From the cell containing the given text, extract its center point as [x, y] coordinate. 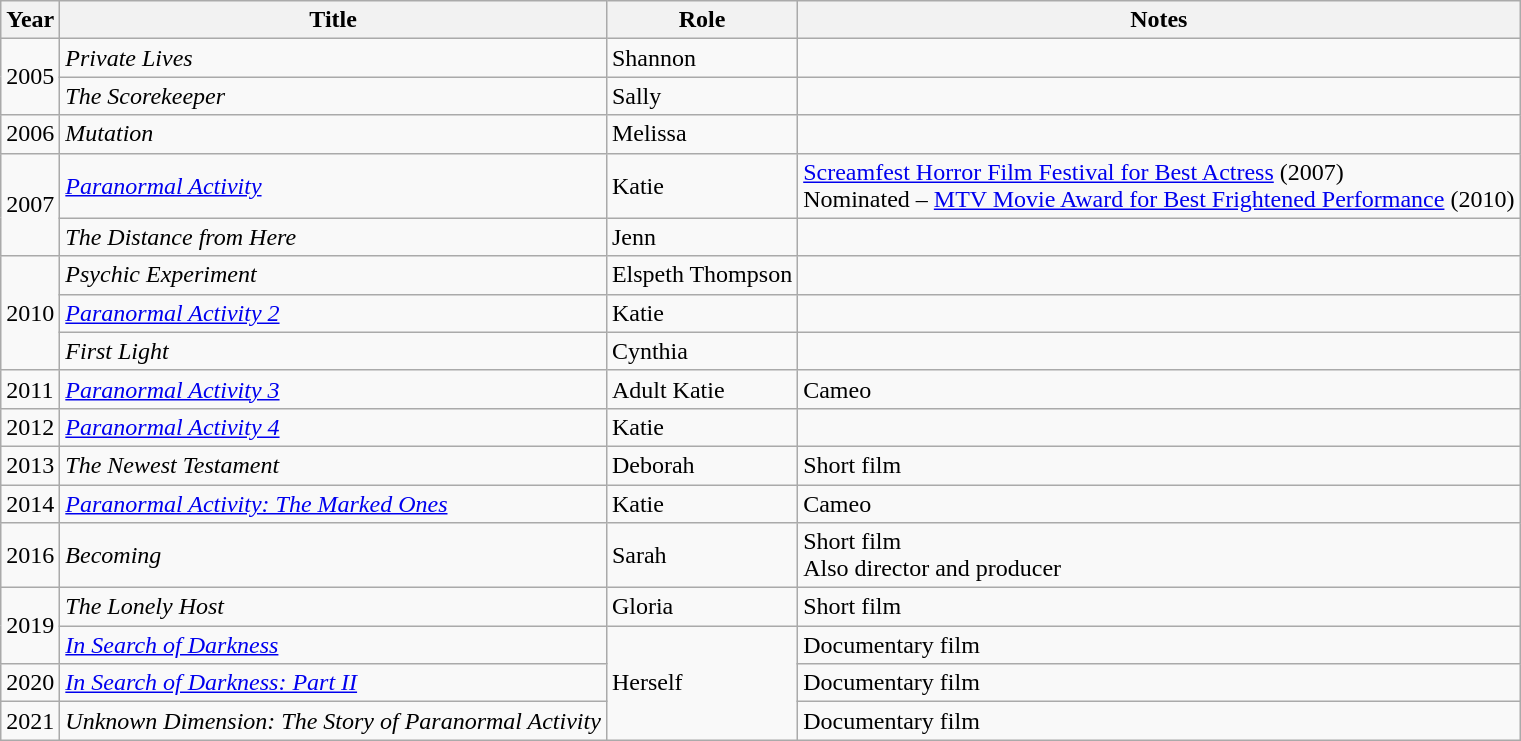
The Newest Testament [334, 465]
First Light [334, 351]
Adult Katie [702, 389]
Notes [1159, 20]
2013 [30, 465]
2014 [30, 503]
Year [30, 20]
Sally [702, 96]
Becoming [334, 556]
The Scorekeeper [334, 96]
2021 [30, 721]
Paranormal Activity 3 [334, 389]
2011 [30, 389]
Paranormal Activity 4 [334, 427]
2006 [30, 134]
Paranormal Activity 2 [334, 313]
Paranormal Activity: The Marked Ones [334, 503]
Unknown Dimension: The Story of Paranormal Activity [334, 721]
In Search of Darkness: Part II [334, 683]
2019 [30, 626]
Sarah [702, 556]
Private Lives [334, 58]
2016 [30, 556]
Melissa [702, 134]
The Lonely Host [334, 607]
Psychic Experiment [334, 275]
The Distance from Here [334, 237]
Deborah [702, 465]
Shannon [702, 58]
Role [702, 20]
2020 [30, 683]
2012 [30, 427]
Gloria [702, 607]
In Search of Darkness [334, 645]
Short filmAlso director and producer [1159, 556]
Herself [702, 683]
Elspeth Thompson [702, 275]
Jenn [702, 237]
2005 [30, 77]
Screamfest Horror Film Festival for Best Actress (2007)Nominated – MTV Movie Award for Best Frightened Performance (2010) [1159, 186]
2010 [30, 313]
Mutation [334, 134]
Paranormal Activity [334, 186]
Cynthia [702, 351]
Title [334, 20]
2007 [30, 204]
